Determine the [X, Y] coordinate at the center of the cell enclosing the given text.  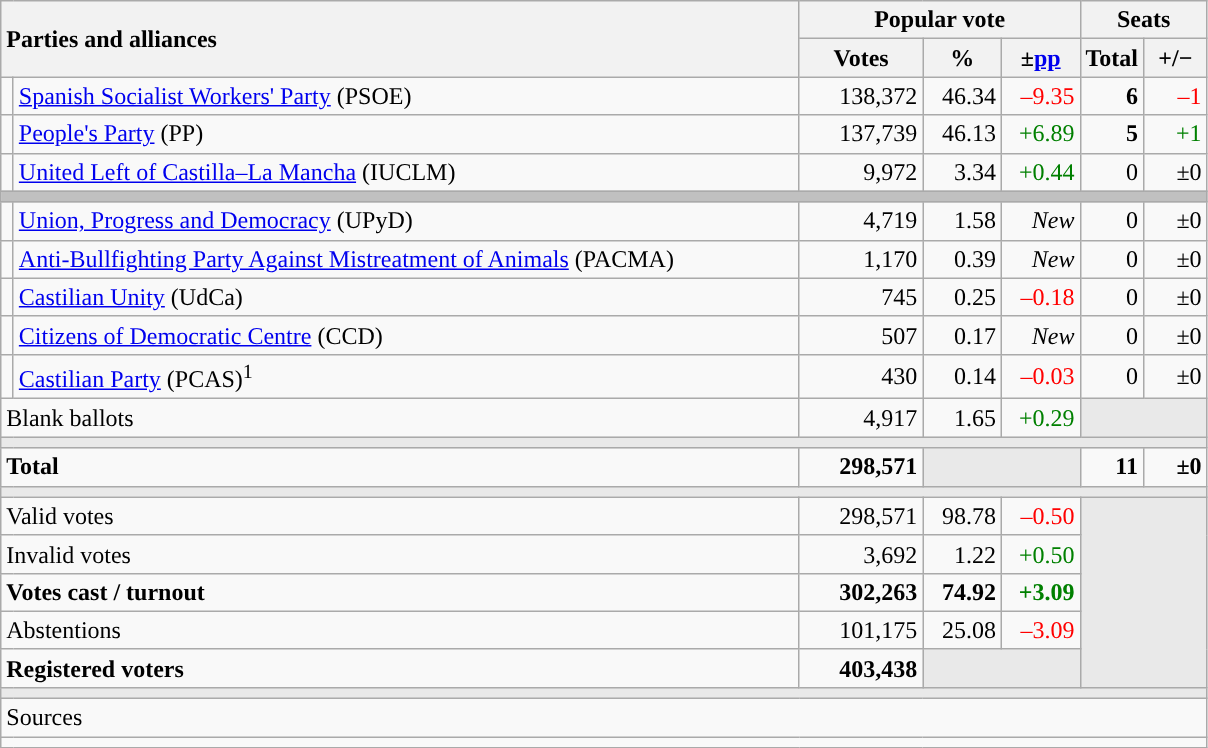
Votes cast / turnout [400, 592]
11 [1112, 467]
101,175 [861, 630]
0.25 [962, 297]
46.34 [962, 96]
Valid votes [400, 516]
+0.50 [1040, 554]
0.14 [962, 376]
+/− [1176, 58]
Castilian Party (PCAS)1 [406, 376]
–0.03 [1040, 376]
Spanish Socialist Workers' Party (PSOE) [406, 96]
Invalid votes [400, 554]
Seats [1144, 20]
Citizens of Democratic Centre (CCD) [406, 335]
+0.29 [1040, 418]
5 [1112, 134]
Union, Progress and Democracy (UPyD) [406, 221]
138,372 [861, 96]
46.13 [962, 134]
–0.50 [1040, 516]
–3.09 [1040, 630]
United Left of Castilla–La Mancha (IUCLM) [406, 172]
3,692 [861, 554]
Parties and alliances [400, 39]
4,917 [861, 418]
0.39 [962, 259]
137,739 [861, 134]
Blank ballots [400, 418]
1.22 [962, 554]
+3.09 [1040, 592]
+1 [1176, 134]
3.34 [962, 172]
–0.18 [1040, 297]
±pp [1040, 58]
–1 [1176, 96]
Abstentions [400, 630]
6 [1112, 96]
430 [861, 376]
–9.35 [1040, 96]
0.17 [962, 335]
Popular vote [940, 20]
+0.44 [1040, 172]
Anti-Bullfighting Party Against Mistreatment of Animals (PACMA) [406, 259]
+6.89 [1040, 134]
98.78 [962, 516]
4,719 [861, 221]
25.08 [962, 630]
1.65 [962, 418]
745 [861, 297]
Registered voters [400, 668]
507 [861, 335]
People's Party (PP) [406, 134]
302,263 [861, 592]
% [962, 58]
Castilian Unity (UdCa) [406, 297]
74.92 [962, 592]
1.58 [962, 221]
1,170 [861, 259]
9,972 [861, 172]
Votes [861, 58]
Sources [604, 718]
403,438 [861, 668]
